Detect which cell encompasses the target text, then output its [x, y] center coordinate. 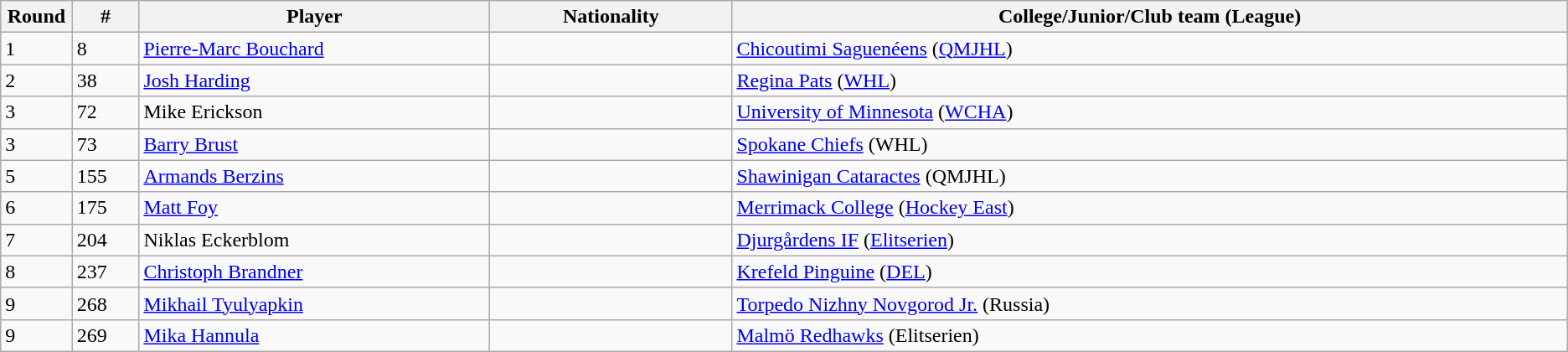
1 [37, 49]
Merrimack College (Hockey East) [1149, 208]
72 [106, 112]
Christoph Brandner [315, 272]
Regina Pats (WHL) [1149, 80]
175 [106, 208]
# [106, 17]
38 [106, 80]
7 [37, 240]
Nationality [611, 17]
Chicoutimi Saguenéens (QMJHL) [1149, 49]
Mike Erickson [315, 112]
Armands Berzins [315, 176]
Player [315, 17]
269 [106, 335]
Mikhail Tyulyapkin [315, 303]
5 [37, 176]
Niklas Eckerblom [315, 240]
Mika Hannula [315, 335]
Djurgårdens IF (Elitserien) [1149, 240]
Malmö Redhawks (Elitserien) [1149, 335]
Round [37, 17]
Josh Harding [315, 80]
Barry Brust [315, 144]
268 [106, 303]
155 [106, 176]
University of Minnesota (WCHA) [1149, 112]
Krefeld Pinguine (DEL) [1149, 272]
Torpedo Nizhny Novgorod Jr. (Russia) [1149, 303]
237 [106, 272]
College/Junior/Club team (League) [1149, 17]
Matt Foy [315, 208]
6 [37, 208]
Spokane Chiefs (WHL) [1149, 144]
73 [106, 144]
2 [37, 80]
204 [106, 240]
Pierre-Marc Bouchard [315, 49]
Shawinigan Cataractes (QMJHL) [1149, 176]
